Return the (x, y) coordinate for the center point of the cell that contains the specified text.  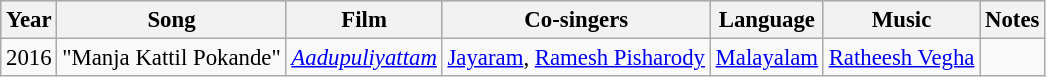
Malayalam (766, 58)
Film (364, 20)
2016 (29, 58)
Jayaram, Ramesh Pisharody (576, 58)
Ratheesh Vegha (901, 58)
"Manja Kattil Pokande" (172, 58)
Song (172, 20)
Notes (1012, 20)
Co-singers (576, 20)
Language (766, 20)
Aadupuliyattam (364, 58)
Music (901, 20)
Year (29, 20)
